Extract the (X, Y) coordinate from the center of the cell holding the provided text.  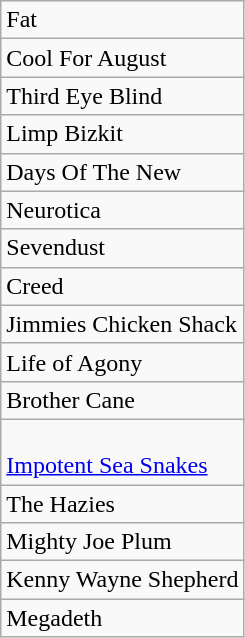
Kenny Wayne Shepherd (122, 580)
Cool For August (122, 58)
The Hazies (122, 503)
Megadeth (122, 618)
Days Of The New (122, 172)
Neurotica (122, 210)
Fat (122, 20)
Life of Agony (122, 362)
Brother Cane (122, 400)
Impotent Sea Snakes (122, 452)
Sevendust (122, 248)
Creed (122, 286)
Third Eye Blind (122, 96)
Limp Bizkit (122, 134)
Mighty Joe Plum (122, 542)
Jimmies Chicken Shack (122, 324)
